Detect which cell encompasses the target text, then output its (X, Y) center coordinate. 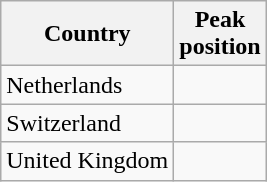
Switzerland (88, 123)
United Kingdom (88, 161)
Country (88, 34)
Peakposition (220, 34)
Netherlands (88, 85)
